Detect which cell encompasses the target text, then output its (X, Y) center coordinate. 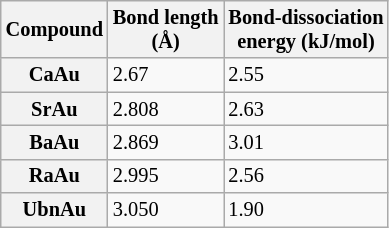
2.869 (166, 142)
2.995 (166, 176)
2.67 (166, 75)
Bond-dissociationenergy (kJ/mol) (306, 29)
3.01 (306, 142)
2.63 (306, 109)
CaAu (54, 75)
2.55 (306, 75)
1.90 (306, 210)
2.808 (166, 109)
SrAu (54, 109)
UbnAu (54, 210)
Bond length(Å) (166, 29)
RaAu (54, 176)
Compound (54, 29)
2.56 (306, 176)
3.050 (166, 210)
BaAu (54, 142)
